Search for the cell housing the specified text and yield its (X, Y) center coordinate. 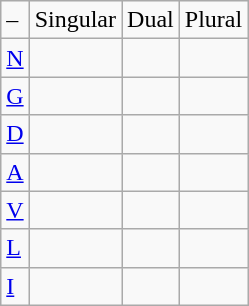
V (15, 210)
I (15, 286)
A (15, 172)
Dual (151, 20)
G (15, 96)
Plural (213, 20)
L (15, 248)
N (15, 58)
D (15, 134)
– (15, 20)
Singular (75, 20)
